Pinpoint the cell where the given text exists, returning its (x, y) midpoint coordinate. 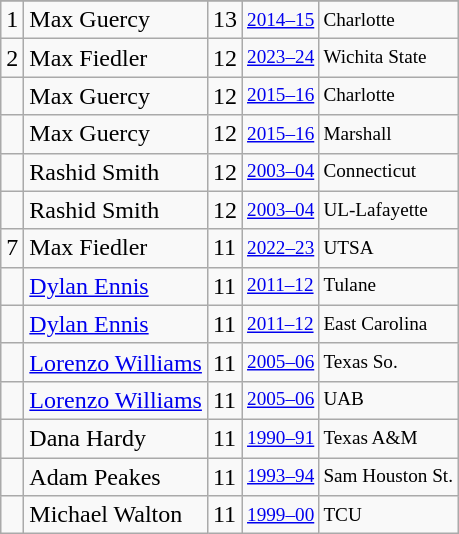
Texas So. (388, 362)
2014–15 (280, 20)
UL-Lafayette (388, 210)
1 (12, 20)
UTSA (388, 248)
Adam Peakes (116, 477)
Connecticut (388, 172)
2 (12, 58)
13 (224, 20)
Tulane (388, 286)
TCU (388, 515)
UAB (388, 400)
2022–23 (280, 248)
2023–24 (280, 58)
Michael Walton (116, 515)
1999–00 (280, 515)
1993–94 (280, 477)
Wichita State (388, 58)
Sam Houston St. (388, 477)
Dana Hardy (116, 438)
Marshall (388, 134)
7 (12, 248)
East Carolina (388, 324)
Texas A&M (388, 438)
1990–91 (280, 438)
